Find where the given text appears and provide that cell's center as (x, y) coordinate. 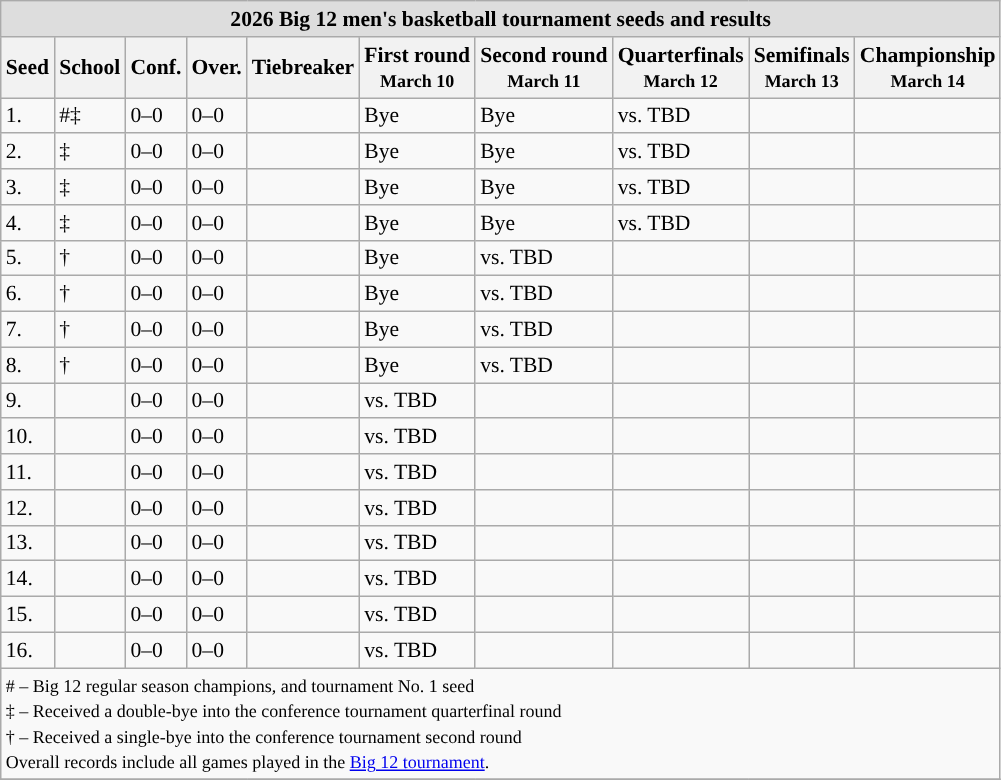
4. (28, 223)
3. (28, 187)
2. (28, 152)
Tiebreaker (303, 68)
14. (28, 579)
13. (28, 543)
#‡ (90, 116)
QuarterfinalsMarch 12 (681, 68)
2026 Big 12 men's basketball tournament seeds and results (501, 19)
8. (28, 365)
SemifinalsMarch 13 (802, 68)
11. (28, 472)
Over. (216, 68)
School (90, 68)
16. (28, 650)
1. (28, 116)
Second roundMarch 11 (544, 68)
7. (28, 330)
5. (28, 258)
Conf. (156, 68)
Seed (28, 68)
12. (28, 508)
10. (28, 437)
First roundMarch 10 (417, 68)
15. (28, 615)
9. (28, 401)
ChampionshipMarch 14 (928, 68)
6. (28, 294)
